Pinpoint the cell where the given text exists, returning its [x, y] midpoint coordinate. 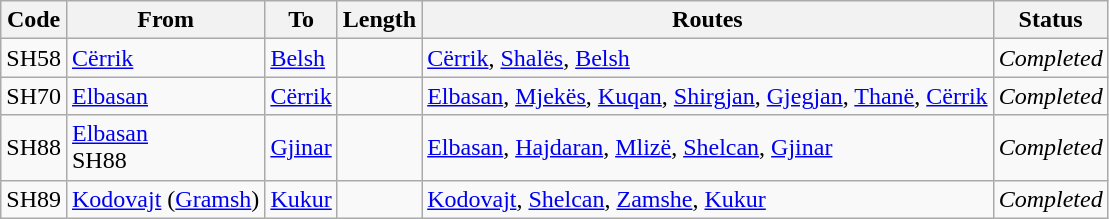
Length [379, 20]
Kukur [301, 199]
ElbasanSH88 [165, 148]
SH70 [34, 96]
Cërrik, Shalës, Belsh [708, 58]
From [165, 20]
Elbasan, Hajdaran, Mlizë, Shelcan, Gjinar [708, 148]
SH89 [34, 199]
Gjinar [301, 148]
Belsh [301, 58]
SH88 [34, 148]
Kodovajt, Shelcan, Zamshe, Kukur [708, 199]
Kodovajt (Gramsh) [165, 199]
Routes [708, 20]
To [301, 20]
Elbasan, Mjekës, Kuqan, Shirgjan, Gjegjan, Thanë, Cërrik [708, 96]
Code [34, 20]
SH58 [34, 58]
Elbasan [165, 96]
Status [1050, 20]
